Find where the given text appears and provide that cell's center as (X, Y) coordinate. 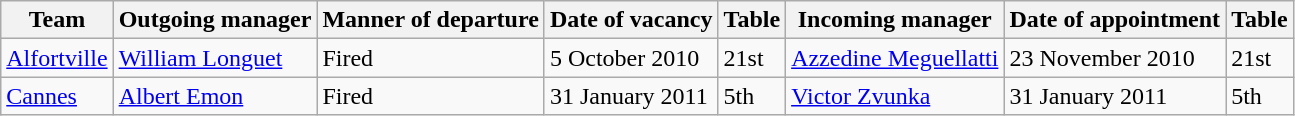
Incoming manager (895, 20)
William Longuet (215, 58)
Outgoing manager (215, 20)
Victor Zvunka (895, 96)
Manner of departure (430, 20)
Date of vacancy (631, 20)
5 October 2010 (631, 58)
23 November 2010 (1115, 58)
Team (57, 20)
Albert Emon (215, 96)
Azzedine Meguellatti (895, 58)
Cannes (57, 96)
Date of appointment (1115, 20)
Alfortville (57, 58)
